Return (x, y) of the center of cell containing provided text 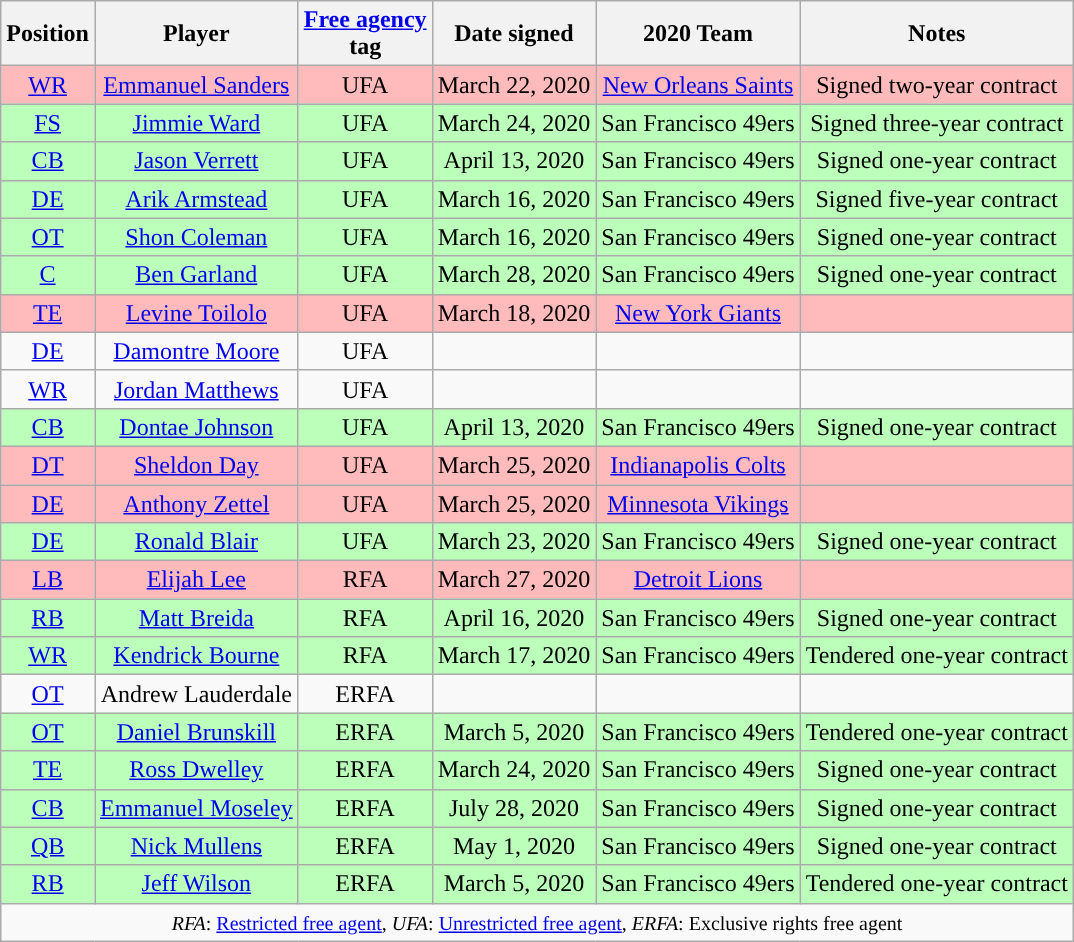
LB (48, 580)
March 22, 2020 (514, 85)
March 23, 2020 (514, 542)
RFA: Restricted free agent, UFA: Unrestricted free agent, ERFA: Exclusive rights free agent (538, 922)
March 18, 2020 (514, 313)
FS (48, 123)
Sheldon Day (196, 465)
Nick Mullens (196, 846)
Position (48, 34)
New Orleans Saints (698, 85)
QB (48, 846)
Ben Garland (196, 275)
April 16, 2020 (514, 618)
Detroit Lions (698, 580)
March 27, 2020 (514, 580)
Minnesota Vikings (698, 503)
Emmanuel Sanders (196, 85)
Ross Dwelley (196, 770)
Emmanuel Moseley (196, 808)
Levine Toilolo (196, 313)
Indianapolis Colts (698, 465)
Signed two-year contract (936, 85)
Andrew Lauderdale (196, 694)
Matt Breida (196, 618)
Signed five-year contract (936, 199)
Damontre Moore (196, 351)
Kendrick Bourne (196, 656)
Shon Coleman (196, 237)
Notes (936, 34)
Signed three-year contract (936, 123)
Player (196, 34)
March 28, 2020 (514, 275)
May 1, 2020 (514, 846)
March 17, 2020 (514, 656)
New York Giants (698, 313)
Jeff Wilson (196, 884)
Jason Verrett (196, 161)
Elijah Lee (196, 580)
DT (48, 465)
Dontae Johnson (196, 427)
Jordan Matthews (196, 389)
Anthony Zettel (196, 503)
2020 Team (698, 34)
Arik Armstead (196, 199)
C (48, 275)
July 28, 2020 (514, 808)
Jimmie Ward (196, 123)
Date signed (514, 34)
Ronald Blair (196, 542)
Daniel Brunskill (196, 732)
Free agencytag (365, 34)
